Find where the given text appears and provide that cell's center as (x, y) coordinate. 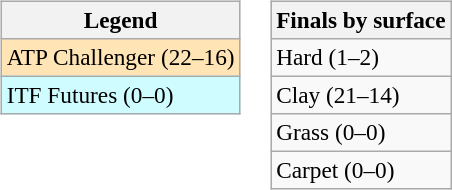
Carpet (0–0) (361, 171)
ATP Challenger (22–16) (120, 57)
Legend (120, 20)
Hard (1–2) (361, 57)
Finals by surface (361, 20)
ITF Futures (0–0) (120, 95)
Clay (21–14) (361, 95)
Grass (0–0) (361, 133)
